Output the (X, Y) coordinate of the center of the cell containing the given text.  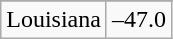
Louisiana (54, 20)
–47.0 (138, 20)
